Capture the cell that displays the provided text and extract its (x, y) central coordinate. 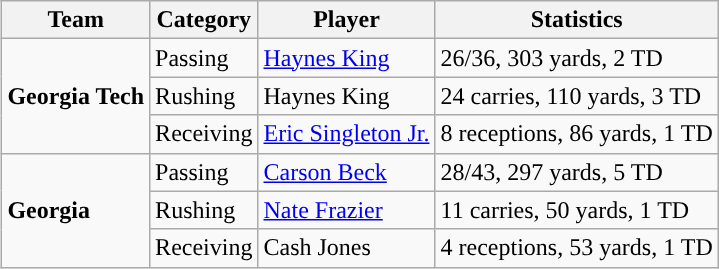
Carson Beck (346, 172)
Eric Singleton Jr. (346, 134)
4 receptions, 53 yards, 1 TD (576, 248)
Nate Frazier (346, 210)
Georgia (76, 210)
26/36, 303 yards, 2 TD (576, 58)
8 receptions, 86 yards, 1 TD (576, 134)
Category (204, 20)
Georgia Tech (76, 96)
24 carries, 110 yards, 3 TD (576, 96)
11 carries, 50 yards, 1 TD (576, 210)
Statistics (576, 20)
Team (76, 20)
Cash Jones (346, 248)
Player (346, 20)
28/43, 297 yards, 5 TD (576, 172)
